Locate the cell with the specified text and output its [X, Y] center coordinate. 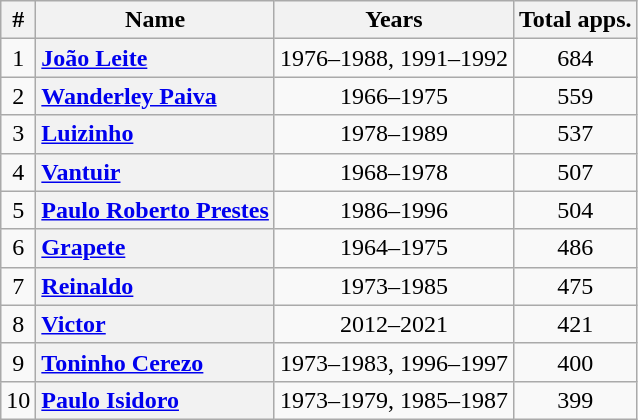
684 [575, 58]
504 [575, 210]
2 [18, 96]
421 [575, 324]
400 [575, 362]
Toninho Cerezo [156, 362]
3 [18, 134]
1976–1988, 1991–1992 [394, 58]
559 [575, 96]
1966–1975 [394, 96]
1986–1996 [394, 210]
Wanderley Paiva [156, 96]
# [18, 20]
399 [575, 400]
Vantuir [156, 172]
486 [575, 248]
Victor [156, 324]
475 [575, 286]
Luizinho [156, 134]
Paulo Isidoro [156, 400]
2012–2021 [394, 324]
1968–1978 [394, 172]
Paulo Roberto Prestes [156, 210]
1973–1985 [394, 286]
6 [18, 248]
8 [18, 324]
537 [575, 134]
1978–1989 [394, 134]
4 [18, 172]
7 [18, 286]
1973–1979, 1985–1987 [394, 400]
9 [18, 362]
João Leite [156, 58]
1973–1983, 1996–1997 [394, 362]
5 [18, 210]
1 [18, 58]
Reinaldo [156, 286]
1964–1975 [394, 248]
Name [156, 20]
Grapete [156, 248]
Total apps. [575, 20]
507 [575, 172]
Years [394, 20]
10 [18, 400]
